Detect which cell encompasses the target text, then output its (x, y) center coordinate. 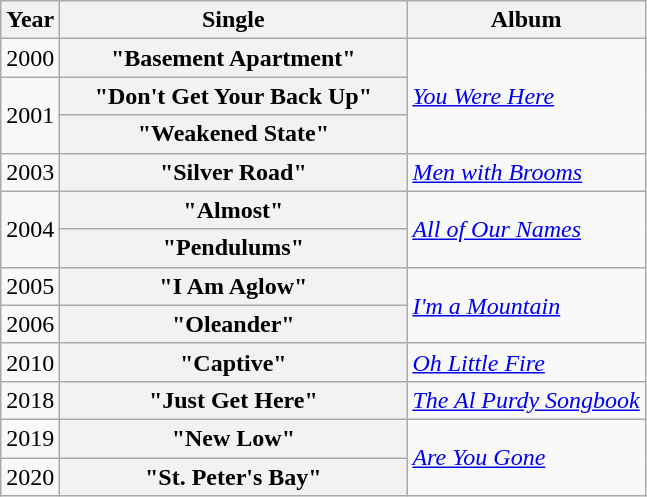
2000 (30, 58)
2020 (30, 477)
"Weakened State" (234, 134)
2004 (30, 229)
2005 (30, 286)
All of Our Names (526, 229)
"Silver Road" (234, 172)
"St. Peter's Bay" (234, 477)
2001 (30, 115)
"New Low" (234, 438)
"Oleander" (234, 324)
2003 (30, 172)
Men with Brooms (526, 172)
"Captive" (234, 362)
Album (526, 20)
The Al Purdy Songbook (526, 400)
2019 (30, 438)
"Pendulums" (234, 248)
"Basement Apartment" (234, 58)
Year (30, 20)
You Were Here (526, 96)
"Almost" (234, 210)
Single (234, 20)
Are You Gone (526, 457)
2006 (30, 324)
2018 (30, 400)
2010 (30, 362)
"I Am Aglow" (234, 286)
Oh Little Fire (526, 362)
I'm a Mountain (526, 305)
"Don't Get Your Back Up" (234, 96)
"Just Get Here" (234, 400)
